Extract the [x, y] coordinate from the center of the cell holding the provided text.  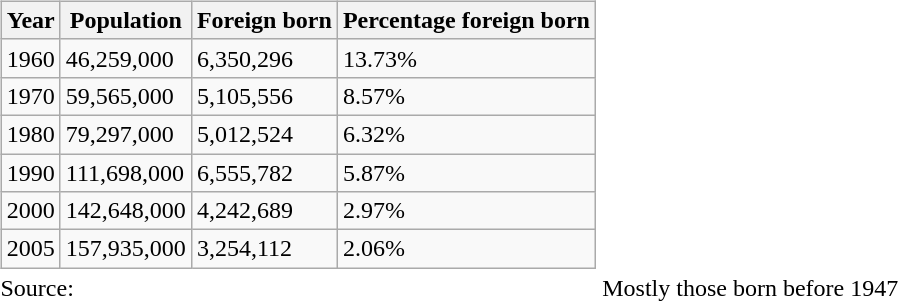
46,259,000 [126, 58]
1980 [30, 134]
Foreign born [264, 20]
111,698,000 [126, 173]
142,648,000 [126, 211]
5,105,556 [264, 96]
1990 [30, 173]
2005 [30, 249]
6,555,782 [264, 173]
3,254,112 [264, 249]
157,935,000 [126, 249]
2.06% [466, 249]
5,012,524 [264, 134]
2.97% [466, 211]
79,297,000 [126, 134]
Population [126, 20]
8.57% [466, 96]
1960 [30, 58]
1970 [30, 96]
13.73% [466, 58]
2000 [30, 211]
5.87% [466, 173]
Year [30, 20]
6,350,296 [264, 58]
Percentage foreign born [466, 20]
6.32% [466, 134]
4,242,689 [264, 211]
59,565,000 [126, 96]
